Capture the cell that displays the provided text and extract its [X, Y] central coordinate. 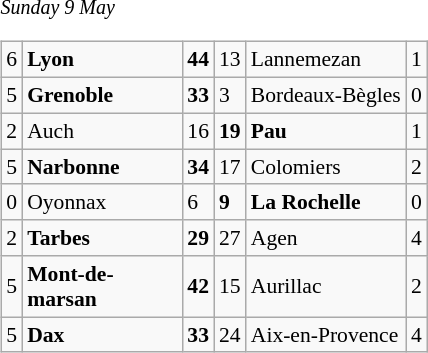
42 [198, 286]
Lyon [102, 60]
17 [230, 167]
La Rochelle [326, 202]
Colomiers [326, 167]
44 [198, 60]
29 [198, 238]
Oyonnax [102, 202]
Narbonne [102, 167]
Auch [102, 131]
Aurillac [326, 286]
Pau [326, 131]
Lannemezan [326, 60]
Aix-en-Provence [326, 335]
Dax [102, 335]
9 [230, 202]
Tarbes [102, 238]
Bordeaux-Bègles [326, 95]
Grenoble [102, 95]
19 [230, 131]
3 [230, 95]
27 [230, 238]
13 [230, 60]
Mont-de-marsan [102, 286]
34 [198, 167]
Agen [326, 238]
15 [230, 286]
16 [198, 131]
24 [230, 335]
